Extract the [x, y] coordinate from the center of the cell holding the provided text.  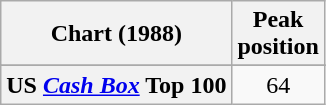
Chart (1988) [116, 34]
US Cash Box Top 100 [116, 85]
64 [278, 85]
Peakposition [278, 34]
